From the cell containing the given text, extract its center point as [X, Y] coordinate. 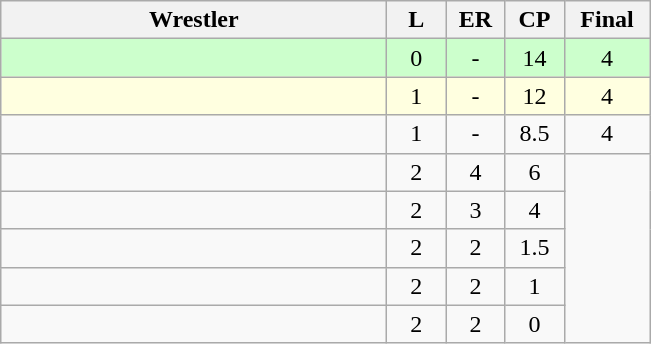
L [416, 20]
6 [534, 172]
CP [534, 20]
Final [607, 20]
8.5 [534, 134]
1.5 [534, 248]
Wrestler [194, 20]
ER [476, 20]
3 [476, 210]
12 [534, 96]
14 [534, 58]
